Extract the [x, y] coordinate from the center of the cell holding the provided text.  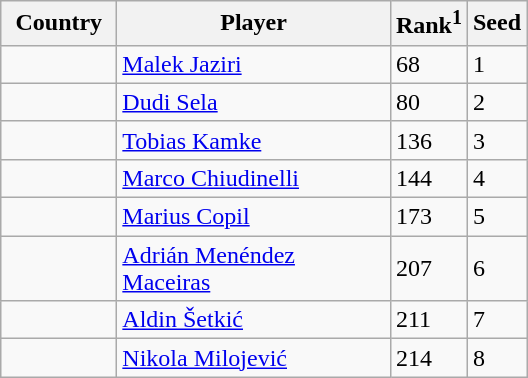
6 [496, 268]
4 [496, 178]
1 [496, 64]
Seed [496, 24]
211 [428, 320]
3 [496, 140]
Nikola Milojević [254, 358]
Rank1 [428, 24]
Tobias Kamke [254, 140]
173 [428, 217]
2 [496, 102]
Marius Copil [254, 217]
Marco Chiudinelli [254, 178]
214 [428, 358]
144 [428, 178]
80 [428, 102]
136 [428, 140]
Player [254, 24]
Malek Jaziri [254, 64]
8 [496, 358]
Adrián Menéndez Maceiras [254, 268]
Dudi Sela [254, 102]
7 [496, 320]
5 [496, 217]
Country [59, 24]
Aldin Šetkić [254, 320]
68 [428, 64]
207 [428, 268]
